Identify which cell holds the provided text, then report its (x, y) central coordinate. 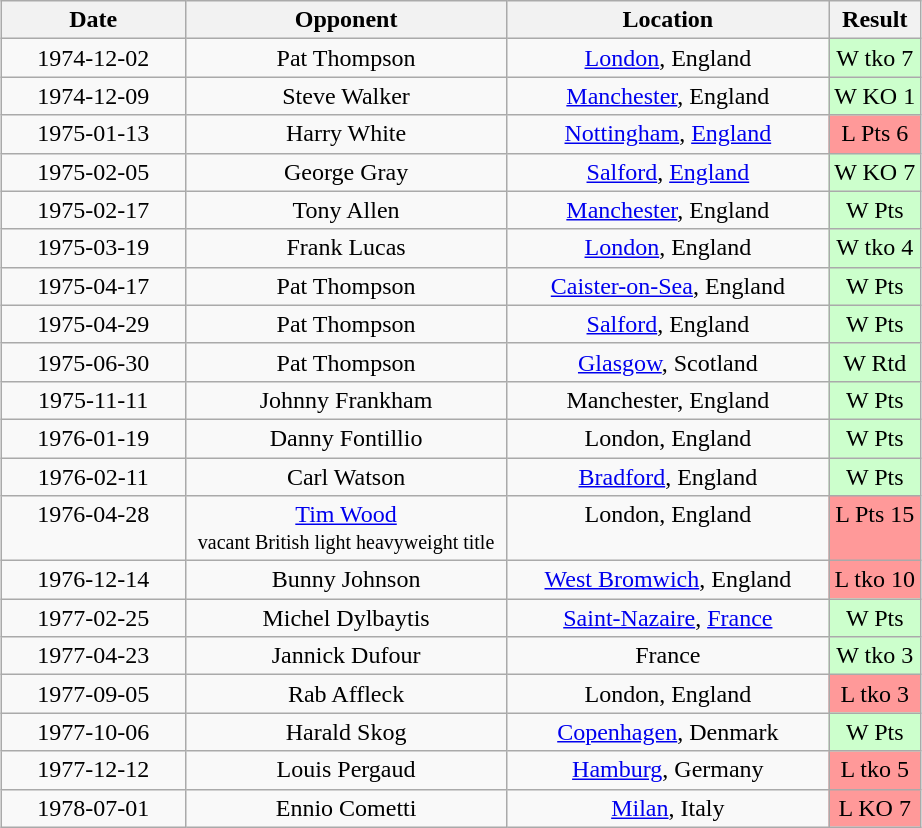
Location (668, 20)
1977-09-05 (93, 694)
Nottingham, England (668, 134)
Harry White (346, 134)
Bradford, England (668, 477)
Harald Skog (346, 732)
Copenhagen, Denmark (668, 732)
Jannick Dufour (346, 656)
1975-04-29 (93, 324)
1974-12-09 (93, 96)
W tko 3 (875, 656)
1976-01-19 (93, 438)
Bunny Johnson (346, 580)
L Pts 15 (875, 528)
1974-12-02 (93, 58)
West Bromwich, England (668, 580)
Result (875, 20)
1975-02-05 (93, 172)
Milan, Italy (668, 808)
Ennio Cometti (346, 808)
Date (93, 20)
1975-02-17 (93, 210)
W KO 1 (875, 96)
Saint-Nazaire, France (668, 618)
W tko 7 (875, 58)
W tko 4 (875, 248)
Tim Woodvacant British light heavyweight title (346, 528)
L KO 7 (875, 808)
L tko 5 (875, 770)
Louis Pergaud (346, 770)
L tko 3 (875, 694)
George Gray (346, 172)
1976-04-28 (93, 528)
Rab Affleck (346, 694)
Tony Allen (346, 210)
W KO 7 (875, 172)
1977-02-25 (93, 618)
L tko 10 (875, 580)
1975-04-17 (93, 286)
1977-12-12 (93, 770)
1975-11-11 (93, 400)
W Rtd (875, 362)
Steve Walker (346, 96)
Frank Lucas (346, 248)
Michel Dylbaytis (346, 618)
Hamburg, Germany (668, 770)
1977-04-23 (93, 656)
1976-12-14 (93, 580)
1976-02-11 (93, 477)
1978-07-01 (93, 808)
1977-10-06 (93, 732)
Danny Fontillio (346, 438)
1975-06-30 (93, 362)
Opponent (346, 20)
1975-01-13 (93, 134)
Carl Watson (346, 477)
Johnny Frankham (346, 400)
Glasgow, Scotland (668, 362)
France (668, 656)
Caister-on-Sea, England (668, 286)
L Pts 6 (875, 134)
1975-03-19 (93, 248)
